Return the (x, y) coordinate for the center point of the cell that contains the specified text.  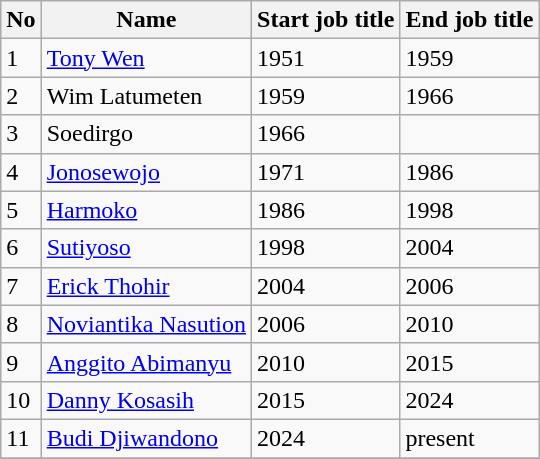
Harmoko (146, 210)
No (21, 20)
1971 (326, 172)
Erick Thohir (146, 286)
Wim Latumeten (146, 96)
Sutiyoso (146, 248)
4 (21, 172)
6 (21, 248)
Name (146, 20)
3 (21, 134)
10 (21, 400)
Jonosewojo (146, 172)
Budi Djiwandono (146, 438)
1 (21, 58)
Soedirgo (146, 134)
5 (21, 210)
Noviantika Nasution (146, 324)
Danny Kosasih (146, 400)
2 (21, 96)
Anggito Abimanyu (146, 362)
1951 (326, 58)
7 (21, 286)
present (470, 438)
9 (21, 362)
Start job title (326, 20)
11 (21, 438)
Tony Wen (146, 58)
8 (21, 324)
End job title (470, 20)
